Determine the [X, Y] coordinate at the center of the cell enclosing the given text.  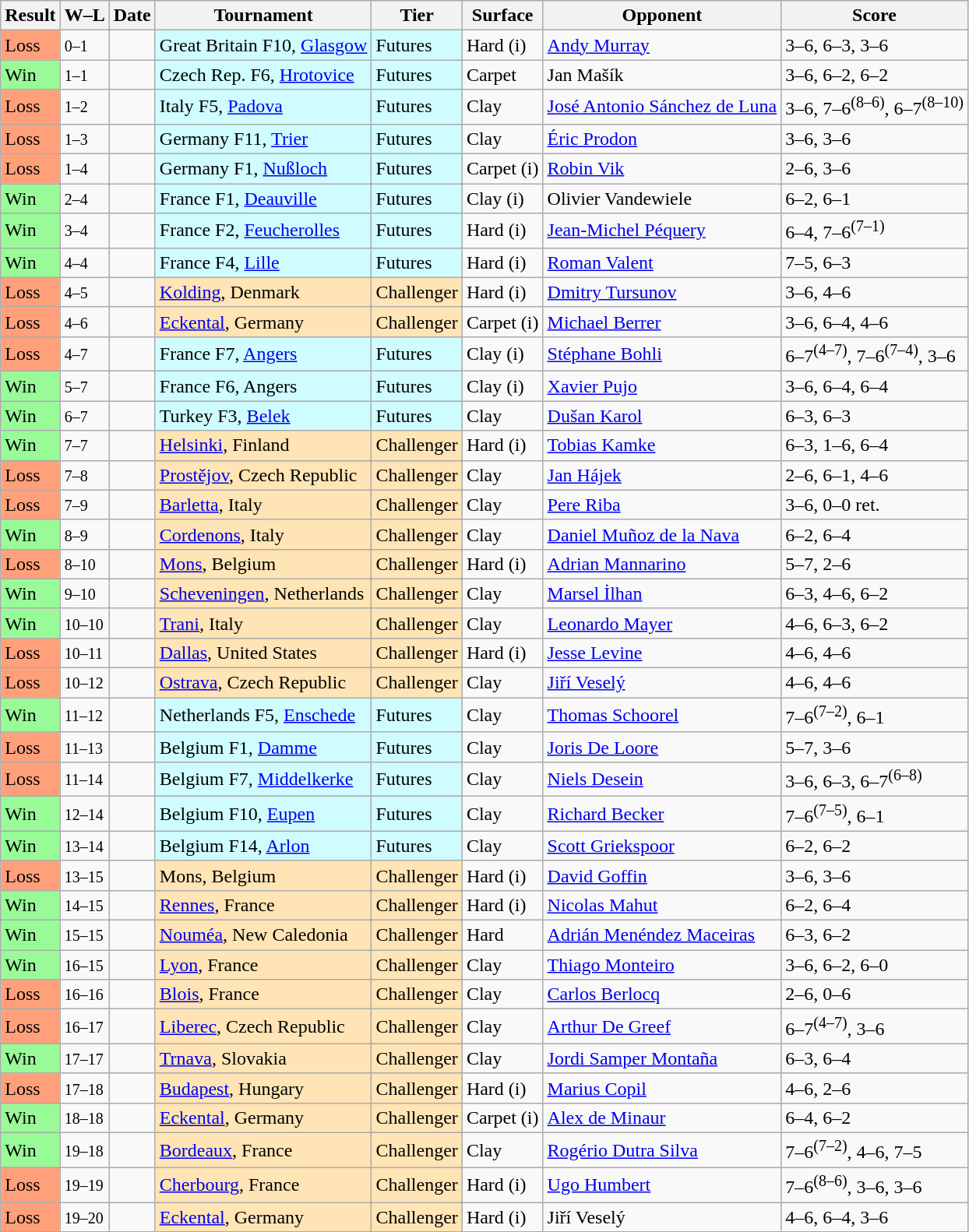
11–13 [84, 747]
2–6, 0–6 [875, 994]
Surface [502, 16]
3–4 [84, 231]
Ugo Humbert [662, 1185]
16–16 [84, 994]
6–7(4–7), 7–6(7–4), 3–6 [875, 354]
6–7(4–7), 3–6 [875, 1026]
12–14 [84, 815]
7–7 [84, 445]
Germany F1, Nußloch [263, 169]
13–14 [84, 846]
5–7, 3–6 [875, 747]
Turkey F3, Belek [263, 416]
11–12 [84, 715]
6–3, 4–6, 6–2 [875, 593]
Éric Prodon [662, 139]
6–3, 6–2 [875, 935]
W–L [84, 16]
19–19 [84, 1185]
4–6, 2–6 [875, 1088]
Score [875, 16]
17–18 [84, 1088]
Jordi Samper Montaña [662, 1058]
Andy Murray [662, 45]
6–3, 1–6, 6–4 [875, 445]
Carlos Berlocq [662, 994]
16–17 [84, 1026]
0–1 [84, 45]
France F6, Angers [263, 386]
Kolding, Denmark [263, 292]
Jean-Michel Péquery [662, 231]
Belgium F7, Middelkerke [263, 779]
France F1, Deauville [263, 199]
7–8 [84, 475]
Trnava, Slovakia [263, 1058]
1–4 [84, 169]
Great Britain F10, Glasgow [263, 45]
France F2, Feucherolles [263, 231]
Arthur De Greef [662, 1026]
Prostějov, Czech Republic [263, 475]
Alex de Minaur [662, 1118]
Roman Valent [662, 262]
Bordeaux, France [263, 1151]
8–10 [84, 564]
Italy F5, Padova [263, 107]
15–15 [84, 935]
5–7 [84, 386]
Carpet [502, 75]
Pere Riba [662, 505]
Result [30, 16]
4–7 [84, 354]
Marius Copil [662, 1088]
Cherbourg, France [263, 1185]
Germany F11, Trier [263, 139]
Belgium F1, Damme [263, 747]
1–3 [84, 139]
7–6(7–2), 4–6, 7–5 [875, 1151]
Robin Vik [662, 169]
4–4 [84, 262]
2–6, 6–1, 4–6 [875, 475]
3–6, 4–6 [875, 292]
Lyon, France [263, 965]
2–4 [84, 199]
17–17 [84, 1058]
Tournament [263, 16]
Marsel İlhan [662, 593]
Rogério Dutra Silva [662, 1151]
Hard [502, 935]
7–5, 6–3 [875, 262]
3–6, 6–4, 6–4 [875, 386]
11–14 [84, 779]
Nicolas Mahut [662, 906]
Tobias Kamke [662, 445]
Richard Becker [662, 815]
Trani, Italy [263, 623]
6–4, 6–2 [875, 1118]
19–20 [84, 1217]
Budapest, Hungary [263, 1088]
Thiago Monteiro [662, 965]
7–6(8–6), 3–6, 3–6 [875, 1185]
Jan Mašík [662, 75]
Adrian Mannarino [662, 564]
19–18 [84, 1151]
Dmitry Tursunov [662, 292]
Rennes, France [263, 906]
3–6, 6–2, 6–2 [875, 75]
18–18 [84, 1118]
Michael Berrer [662, 322]
4–6 [84, 322]
3–6, 6–3, 3–6 [875, 45]
6–2, 6–1 [875, 199]
David Goffin [662, 875]
3–6, 6–2, 6–0 [875, 965]
Daniel Muñoz de la Nava [662, 534]
16–15 [84, 965]
3–6, 7–6(8–6), 6–7(8–10) [875, 107]
Niels Desein [662, 779]
6–2, 6–2 [875, 846]
Scott Griekspoor [662, 846]
3–6, 6–3, 6–7(6–8) [875, 779]
Leonardo Mayer [662, 623]
Netherlands F5, Enschede [263, 715]
6–3, 6–3 [875, 416]
Scheveningen, Netherlands [263, 593]
10–10 [84, 623]
7–6(7–2), 6–1 [875, 715]
Cordenons, Italy [263, 534]
Adrián Menéndez Maceiras [662, 935]
1–2 [84, 107]
8–9 [84, 534]
6–3, 6–4 [875, 1058]
Helsinki, Finland [263, 445]
Tier [417, 16]
Czech Rep. F6, Hrotovice [263, 75]
4–5 [84, 292]
Dallas, United States [263, 653]
4–6, 6–3, 6–2 [875, 623]
3–6, 6–4, 4–6 [875, 322]
5–7, 2–6 [875, 564]
Dušan Karol [662, 416]
France F7, Angers [263, 354]
10–11 [84, 653]
14–15 [84, 906]
Xavier Pujo [662, 386]
Joris De Loore [662, 747]
6–7 [84, 416]
Nouméa, New Caledonia [263, 935]
Jesse Levine [662, 653]
7–9 [84, 505]
3–6, 0–0 ret. [875, 505]
Ostrava, Czech Republic [263, 683]
1–1 [84, 75]
Liberec, Czech Republic [263, 1026]
Date [132, 16]
2–6, 3–6 [875, 169]
Belgium F14, Arlon [263, 846]
Barletta, Italy [263, 505]
Olivier Vandewiele [662, 199]
Blois, France [263, 994]
Belgium F10, Eupen [263, 815]
Stéphane Bohli [662, 354]
José Antonio Sánchez de Luna [662, 107]
4–6, 6–4, 3–6 [875, 1217]
7–6(7–5), 6–1 [875, 815]
Opponent [662, 16]
France F4, Lille [263, 262]
10–12 [84, 683]
6–4, 7–6(7–1) [875, 231]
13–15 [84, 875]
Thomas Schoorel [662, 715]
Jan Hájek [662, 475]
9–10 [84, 593]
